Output the [X, Y] coordinate of the center of the cell containing the given text.  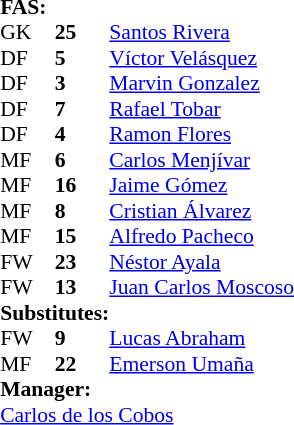
Carlos Menjívar [202, 160]
16 [82, 185]
3 [82, 83]
9 [82, 339]
4 [82, 135]
6 [82, 160]
7 [82, 109]
Víctor Velásquez [202, 58]
Cristian Álvarez [202, 211]
Substitutes: [54, 313]
Marvin Gonzalez [202, 83]
Alfredo Pacheco [202, 237]
Néstor Ayala [202, 262]
Rafael Tobar [202, 109]
Ramon Flores [202, 135]
Juan Carlos Moscoso [202, 287]
15 [82, 237]
23 [82, 262]
5 [82, 58]
Jaime Gómez [202, 185]
GK [28, 33]
25 [82, 33]
Emerson Umaña [202, 364]
8 [82, 211]
13 [82, 287]
Manager: [147, 389]
Santos Rivera [202, 33]
22 [82, 364]
Lucas Abraham [202, 339]
